Identify which cell holds the provided text, then report its (X, Y) central coordinate. 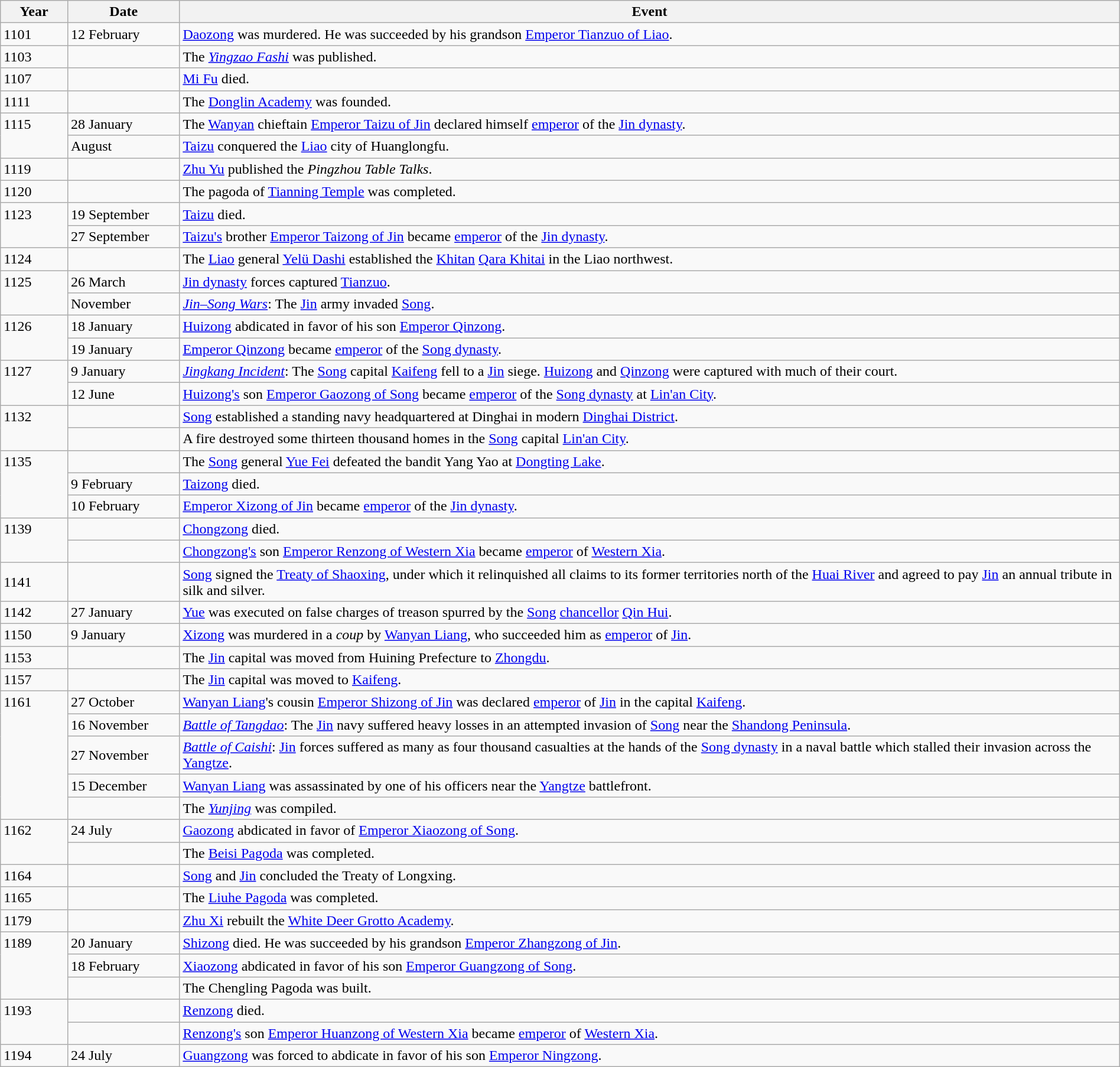
Year (34, 12)
Wanyan Liang was assassinated by one of his officers near the Yangtze battlefront. (650, 786)
The Beisi Pagoda was completed. (650, 853)
Jin dynasty forces captured Tianzuo. (650, 282)
Date (123, 12)
19 January (123, 349)
1119 (34, 169)
Wanyan Liang's cousin Emperor Shizong of Jin was declared emperor of Jin in the capital Kaifeng. (650, 702)
Renzong's son Emperor Huanzong of Western Xia became emperor of Western Xia. (650, 1033)
1139 (34, 540)
Huizong's son Emperor Gaozong of Song became emperor of the Song dynasty at Lin'an City. (650, 394)
The Yingzao Fashi was published. (650, 57)
1124 (34, 259)
Song and Jin concluded the Treaty of Longxing. (650, 876)
1179 (34, 920)
1161 (34, 755)
28 January (123, 124)
Taizong died. (650, 484)
1103 (34, 57)
1194 (34, 1056)
Shizong died. He was succeeded by his grandson Emperor Zhangzong of Jin. (650, 943)
The Wanyan chieftain Emperor Taizu of Jin declared himself emperor of the Jin dynasty. (650, 124)
1162 (34, 842)
Taizu died. (650, 214)
27 October (123, 702)
Event (650, 12)
Emperor Qinzong became emperor of the Song dynasty. (650, 349)
Emperor Xizong of Jin became emperor of the Jin dynasty. (650, 506)
19 September (123, 214)
Taizu conquered the Liao city of Huanglongfu. (650, 147)
1153 (34, 658)
1189 (34, 965)
The Song general Yue Fei defeated the bandit Yang Yao at Dongting Lake. (650, 461)
Zhu Yu published the Pingzhou Table Talks. (650, 169)
Taizu's brother Emperor Taizong of Jin became emperor of the Jin dynasty. (650, 236)
1142 (34, 612)
Xizong was murdered in a coup by Wanyan Liang, who succeeded him as emperor of Jin. (650, 635)
Zhu Xi rebuilt the White Deer Grotto Academy. (650, 920)
1101 (34, 34)
1157 (34, 680)
A fire destroyed some thirteen thousand homes in the Song capital Lin'an City. (650, 439)
1165 (34, 898)
Chongzong died. (650, 529)
27 January (123, 612)
20 January (123, 943)
August (123, 147)
1111 (34, 102)
1115 (34, 135)
12 February (123, 34)
The Chengling Pagoda was built. (650, 988)
15 December (123, 786)
Jin–Song Wars: The Jin army invaded Song. (650, 304)
1164 (34, 876)
1120 (34, 191)
The Jin capital was moved from Huining Prefecture to Zhongdu. (650, 658)
1126 (34, 338)
10 February (123, 506)
26 March (123, 282)
Yue was executed on false charges of treason spurred by the Song chancellor Qin Hui. (650, 612)
The Yunjing was compiled. (650, 808)
16 November (123, 725)
The Jin capital was moved to Kaifeng. (650, 680)
1141 (34, 581)
Jingkang Incident: The Song capital Kaifeng fell to a Jin siege. Huizong and Qinzong were captured with much of their court. (650, 372)
12 June (123, 394)
Battle of Tangdao: The Jin navy suffered heavy losses in an attempted invasion of Song near the Shandong Peninsula. (650, 725)
Mi Fu died. (650, 79)
The Liuhe Pagoda was completed. (650, 898)
The Donglin Academy was founded. (650, 102)
27 September (123, 236)
Gaozong abdicated in favor of Emperor Xiaozong of Song. (650, 831)
Song established a standing navy headquartered at Dinghai in modern Dinghai District. (650, 417)
November (123, 304)
Huizong abdicated in favor of his son Emperor Qinzong. (650, 327)
9 February (123, 484)
The pagoda of Tianning Temple was completed. (650, 191)
1125 (34, 293)
Chongzong's son Emperor Renzong of Western Xia became emperor of Western Xia. (650, 551)
1135 (34, 484)
Guangzong was forced to abdicate in favor of his son Emperor Ningzong. (650, 1056)
1132 (34, 428)
The Liao general Yelü Dashi established the Khitan Qara Khitai in the Liao northwest. (650, 259)
1193 (34, 1022)
1107 (34, 79)
18 January (123, 327)
1127 (34, 383)
Xiaozong abdicated in favor of his son Emperor Guangzong of Song. (650, 965)
1150 (34, 635)
1123 (34, 225)
27 November (123, 755)
Daozong was murdered. He was succeeded by his grandson Emperor Tianzuo of Liao. (650, 34)
18 February (123, 965)
Renzong died. (650, 1010)
